Find where the given text appears and provide that cell's center as [x, y] coordinate. 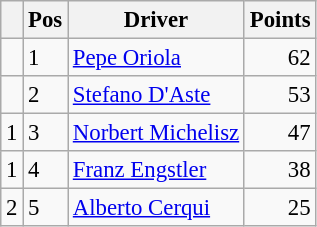
Pos [46, 20]
Stefano D'Aste [156, 95]
38 [280, 170]
Alberto Cerqui [156, 208]
3 [46, 133]
Franz Engstler [156, 170]
62 [280, 58]
Norbert Michelisz [156, 133]
4 [46, 170]
25 [280, 208]
47 [280, 133]
Driver [156, 20]
53 [280, 95]
5 [46, 208]
Pepe Oriola [156, 58]
Points [280, 20]
